Capture the cell that displays the provided text and extract its [X, Y] central coordinate. 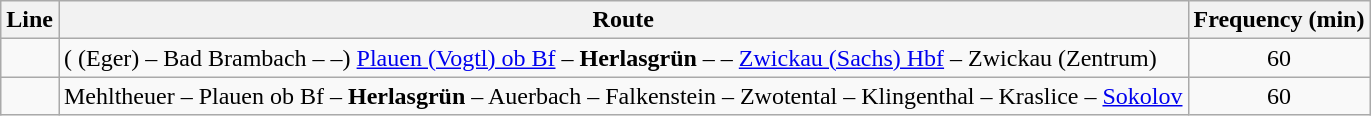
Mehltheuer – Plauen ob Bf – Herlasgrün – Auerbach – Falkenstein – Zwotental – Klingenthal – Kraslice – Sokolov [623, 96]
( (Eger) – Bad Brambach – –) Plauen (Vogtl) ob Bf – Herlasgrün – – Zwickau (Sachs) Hbf – Zwickau (Zentrum) [623, 58]
Line [30, 20]
Frequency (min) [1279, 20]
Route [623, 20]
